Detect which cell encompasses the target text, then output its [x, y] center coordinate. 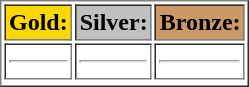
Gold: [38, 22]
Bronze: [200, 22]
Silver: [114, 22]
